Output the [x, y] coordinate of the center of the cell containing the given text.  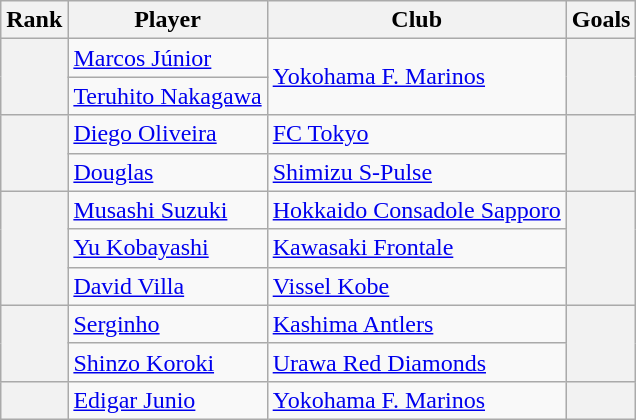
Shimizu S-Pulse [416, 172]
Goals [601, 20]
Diego Oliveira [168, 134]
Marcos Júnior [168, 58]
David Villa [168, 286]
Urawa Red Diamonds [416, 362]
Yu Kobayashi [168, 248]
Shinzo Koroki [168, 362]
Douglas [168, 172]
Serginho [168, 324]
Player [168, 20]
Hokkaido Consadole Sapporo [416, 210]
FC Tokyo [416, 134]
Teruhito Nakagawa [168, 96]
Kashima Antlers [416, 324]
Rank [34, 20]
Edigar Junio [168, 400]
Vissel Kobe [416, 286]
Musashi Suzuki [168, 210]
Club [416, 20]
Kawasaki Frontale [416, 248]
